Output the [x, y] coordinate of the center of the cell containing the given text.  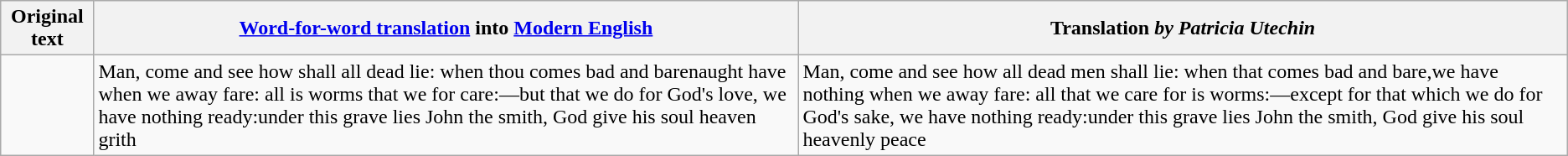
Word-for-word translation into Modern English [446, 29]
Translation by Patricia Utechin [1183, 29]
Original text [47, 29]
